Output the (X, Y) coordinate of the center of the cell containing the given text.  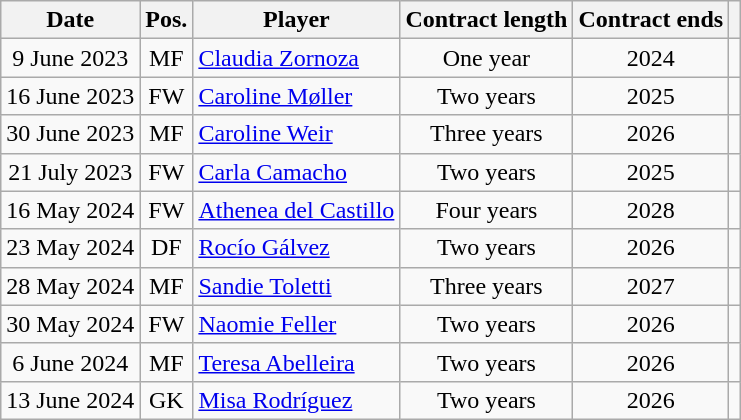
DF (166, 248)
Four years (486, 210)
Claudia Zornoza (296, 58)
16 May 2024 (70, 210)
Player (296, 20)
21 July 2023 (70, 172)
Caroline Møller (296, 96)
Rocío Gálvez (296, 248)
30 June 2023 (70, 134)
30 May 2024 (70, 324)
Pos. (166, 20)
23 May 2024 (70, 248)
9 June 2023 (70, 58)
Caroline Weir (296, 134)
Naomie Feller (296, 324)
2028 (651, 210)
2024 (651, 58)
One year (486, 58)
Misa Rodríguez (296, 400)
28 May 2024 (70, 286)
Contract ends (651, 20)
13 June 2024 (70, 400)
Athenea del Castillo (296, 210)
Teresa Abelleira (296, 362)
Sandie Toletti (296, 286)
6 June 2024 (70, 362)
GK (166, 400)
Date (70, 20)
Carla Camacho (296, 172)
16 June 2023 (70, 96)
Contract length (486, 20)
2027 (651, 286)
